Return [x, y] of the center of cell containing provided text 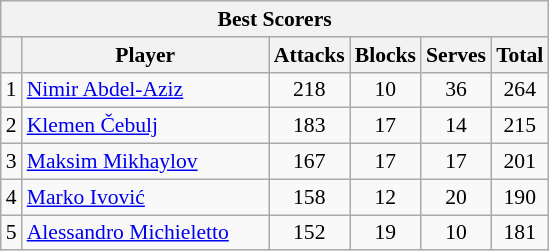
Serves [456, 55]
20 [456, 197]
Total [520, 55]
264 [520, 90]
2 [12, 126]
Alessandro Michieletto [146, 233]
190 [520, 197]
1 [12, 90]
183 [310, 126]
201 [520, 162]
Best Scorers [275, 19]
4 [12, 197]
158 [310, 197]
Nimir Abdel-Aziz [146, 90]
3 [12, 162]
Blocks [386, 55]
Klemen Čebulj [146, 126]
167 [310, 162]
152 [310, 233]
36 [456, 90]
19 [386, 233]
Attacks [310, 55]
218 [310, 90]
5 [12, 233]
215 [520, 126]
181 [520, 233]
Marko Ivović [146, 197]
12 [386, 197]
Player [146, 55]
14 [456, 126]
Maksim Mikhaylov [146, 162]
